Provide the (x, y) coordinate of the cell's center where the given text is located.  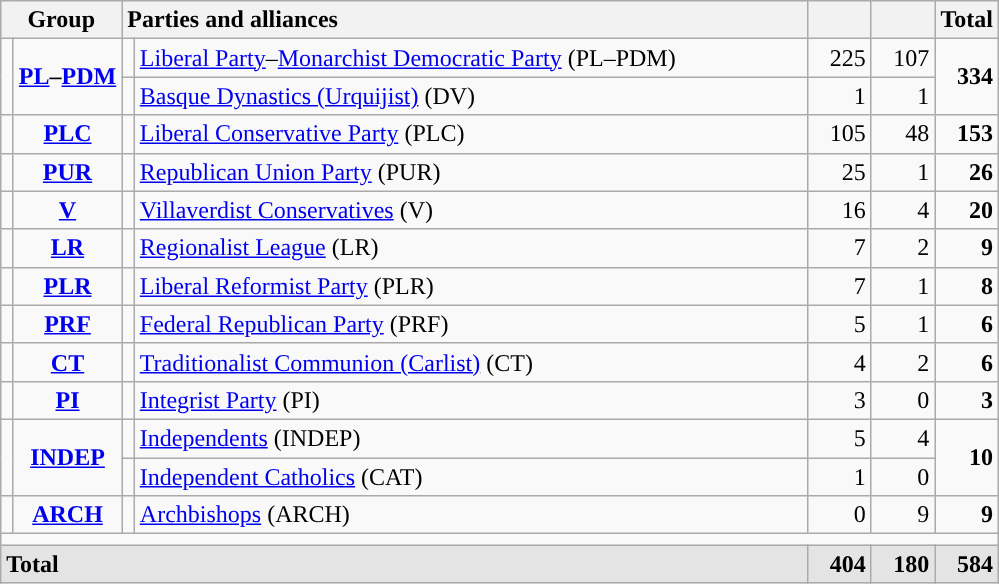
Republican Union Party (PUR) (471, 172)
PRF (67, 324)
107 (903, 58)
PLC (67, 134)
PUR (67, 172)
Integrist Party (PI) (471, 400)
LR (67, 248)
Parties and alliances (465, 20)
PI (67, 400)
225 (840, 58)
Regionalist League (LR) (471, 248)
Federal Republican Party (PRF) (471, 324)
INDEP (67, 457)
Archbishops (ARCH) (471, 515)
404 (840, 564)
Liberal Conservative Party (PLC) (471, 134)
Liberal Party–Monarchist Democratic Party (PL–PDM) (471, 58)
10 (967, 457)
Group (62, 20)
Independents (INDEP) (471, 438)
Villaverdist Conservatives (V) (471, 210)
25 (840, 172)
153 (967, 134)
48 (903, 134)
20 (967, 210)
180 (903, 564)
CT (67, 362)
Traditionalist Communion (Carlist) (CT) (471, 362)
584 (967, 564)
PL–PDM (67, 77)
105 (840, 134)
Basque Dynastics (Urquijist) (DV) (471, 96)
Independent Catholics (CAT) (471, 477)
334 (967, 77)
ARCH (67, 515)
Liberal Reformist Party (PLR) (471, 286)
PLR (67, 286)
16 (840, 210)
8 (967, 286)
26 (967, 172)
V (67, 210)
